Locate the cell with the specified text and output its (X, Y) center coordinate. 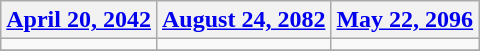
August 24, 2082 (243, 20)
April 20, 2042 (79, 20)
May 22, 2096 (405, 20)
